From the cell containing the given text, extract its center point as [x, y] coordinate. 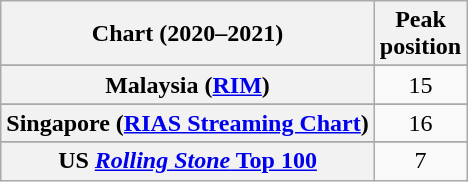
US Rolling Stone Top 100 [188, 161]
7 [420, 161]
Chart (2020–2021) [188, 34]
Peakposition [420, 34]
Singapore (RIAS Streaming Chart) [188, 123]
16 [420, 123]
Malaysia (RIM) [188, 85]
15 [420, 85]
